Scan for the cell matching the given text and deliver its [X, Y] coordinate at center. 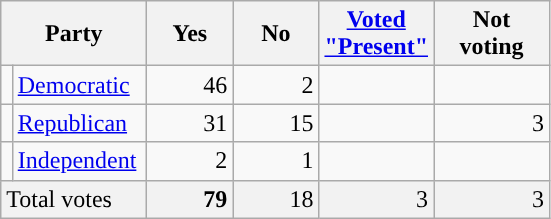
Voted "Present" [376, 34]
31 [190, 123]
15 [276, 123]
18 [276, 199]
Yes [190, 34]
No [276, 34]
79 [190, 199]
1 [276, 161]
Party [74, 34]
Total votes [74, 199]
Not voting [492, 34]
Democratic [80, 85]
46 [190, 85]
Independent [80, 161]
Republican [80, 123]
